Find where the given text appears and provide that cell's center as [x, y] coordinate. 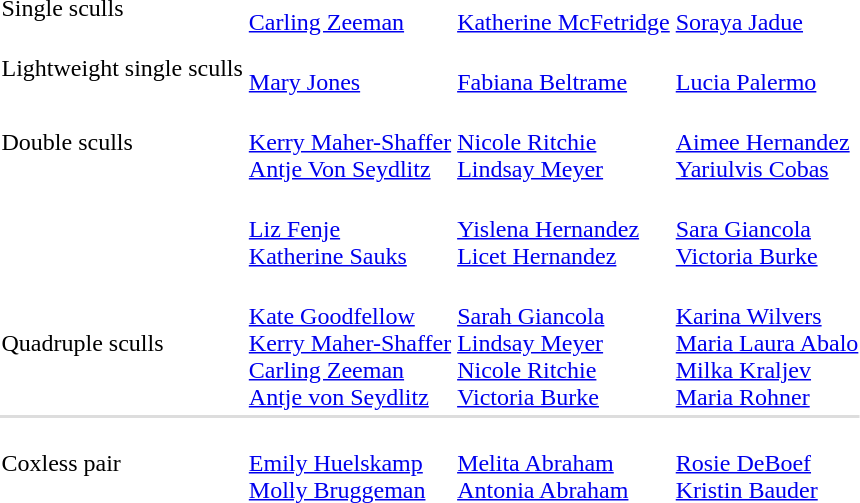
Lightweight single sculls [122, 68]
Kate GoodfellowKerry Maher-ShafferCarling ZeemanAntje von Seydlitz [350, 343]
Yislena HernandezLicet Hernandez [564, 229]
Double sculls [122, 142]
Mary Jones [350, 68]
Quadruple sculls [122, 343]
Aimee HernandezYariulvis Cobas [767, 142]
Lucia Palermo [767, 68]
Liz FenjeKatherine Sauks [350, 229]
Kerry Maher-ShafferAntje Von Seydlitz [350, 142]
Sarah GiancolaLindsay MeyerNicole RitchieVictoria Burke [564, 343]
Karina WilversMaria Laura AbaloMilka KraljevMaria Rohner [767, 343]
Sara GiancolaVictoria Burke [767, 229]
Fabiana Beltrame [564, 68]
Nicole RitchieLindsay Meyer [564, 142]
